Search for the cell housing the specified text and yield its [x, y] center coordinate. 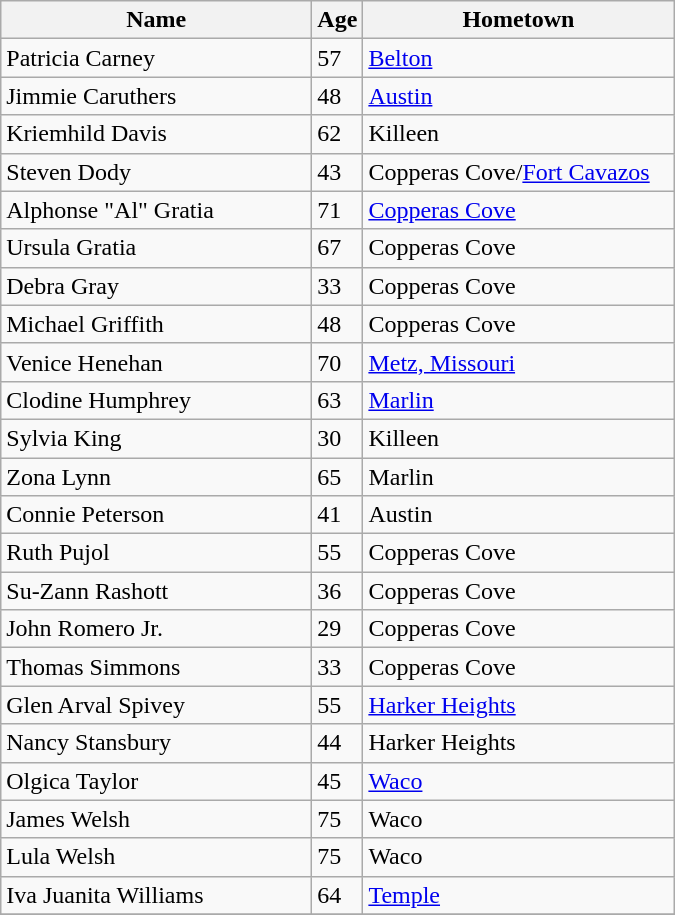
41 [338, 515]
Age [338, 20]
Temple [518, 895]
62 [338, 134]
Thomas Simmons [156, 667]
64 [338, 895]
Michael Griffith [156, 324]
67 [338, 248]
30 [338, 438]
43 [338, 172]
Iva Juanita Williams [156, 895]
Ursula Gratia [156, 248]
71 [338, 210]
Name [156, 20]
70 [338, 362]
Belton [518, 58]
Jimmie Caruthers [156, 96]
Alphonse "Al" Gratia [156, 210]
Steven Dody [156, 172]
Hometown [518, 20]
Glen Arval Spivey [156, 705]
Clodine Humphrey [156, 400]
Metz, Missouri [518, 362]
Copperas Cove/Fort Cavazos [518, 172]
John Romero Jr. [156, 629]
65 [338, 477]
Lula Welsh [156, 857]
Connie Peterson [156, 515]
Sylvia King [156, 438]
Olgica Taylor [156, 781]
Debra Gray [156, 286]
57 [338, 58]
44 [338, 743]
63 [338, 400]
Zona Lynn [156, 477]
Su-Zann Rashott [156, 591]
Nancy Stansbury [156, 743]
James Welsh [156, 819]
29 [338, 629]
Kriemhild Davis [156, 134]
Patricia Carney [156, 58]
36 [338, 591]
45 [338, 781]
Venice Henehan [156, 362]
Ruth Pujol [156, 553]
